Search for the cell housing the specified text and yield its (x, y) center coordinate. 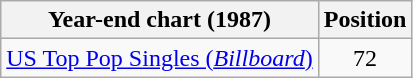
US Top Pop Singles (Billboard) (160, 58)
Position (365, 20)
Year-end chart (1987) (160, 20)
72 (365, 58)
